Return the (x, y) coordinate for the center point of the cell that contains the specified text.  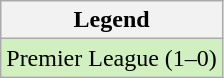
Premier League (1–0) (112, 58)
Legend (112, 20)
